Scan for the cell matching the given text and deliver its (x, y) coordinate at center. 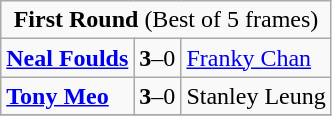
First Round (Best of 5 frames) (166, 20)
Franky Chan (256, 58)
Stanley Leung (256, 96)
Tony Meo (68, 96)
Neal Foulds (68, 58)
